Extract the [x, y] coordinate from the center of the cell holding the provided text.  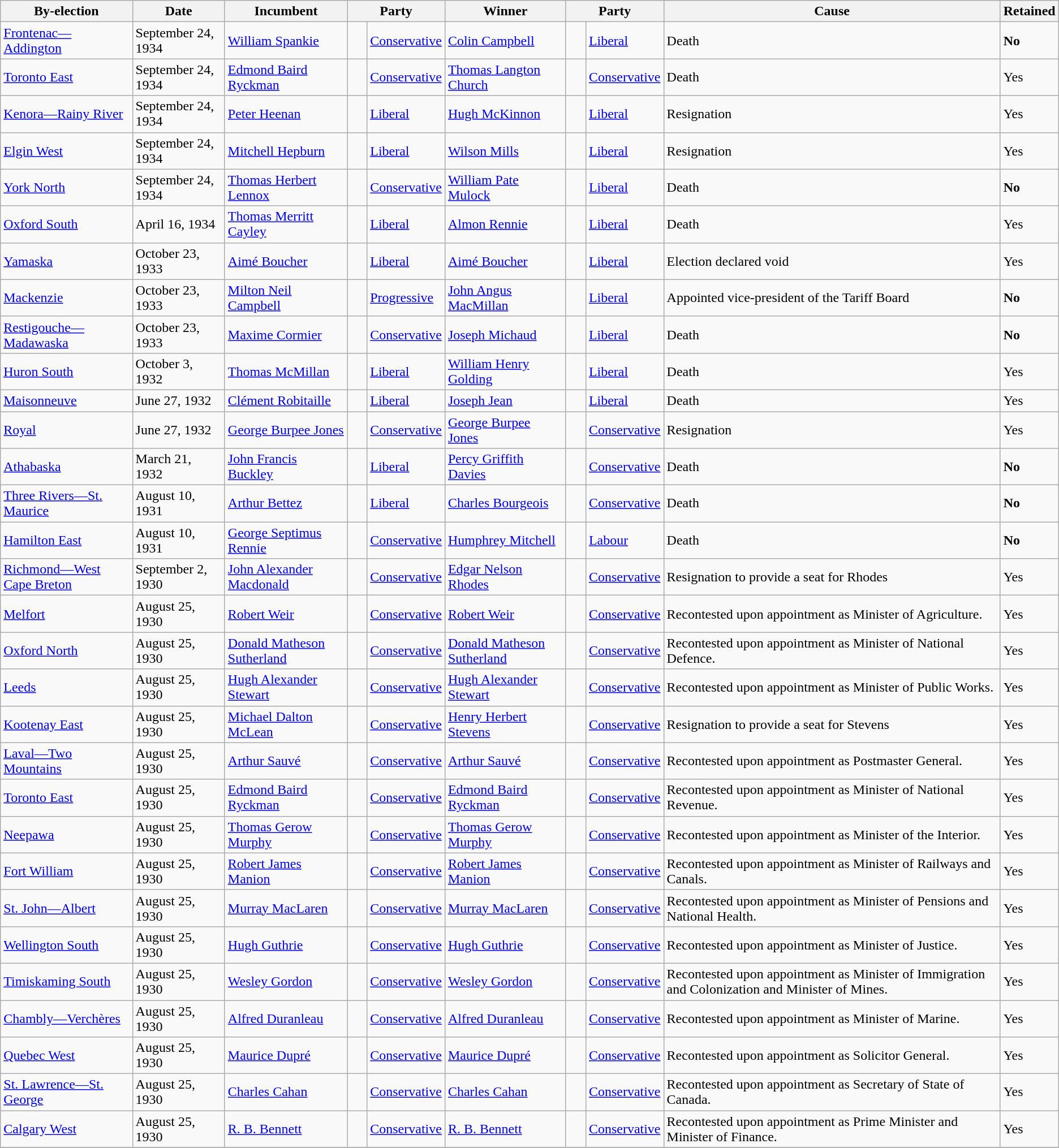
Joseph Michaud [505, 335]
Huron South [67, 371]
September 2, 1930 [179, 577]
Kenora—Rainy River [67, 114]
Neepawa [67, 835]
Recontested upon appointment as Minister of Marine. [832, 1018]
Oxford South [67, 224]
Progressive [406, 297]
Recontested upon appointment as Postmaster General. [832, 761]
Almon Rennie [505, 224]
Date [179, 11]
John Francis Buckley [286, 467]
Recontested upon appointment as Secretary of State of Canada. [832, 1093]
Richmond—West Cape Breton [67, 577]
Quebec West [67, 1055]
Royal [67, 430]
Hamilton East [67, 541]
Maxime Cormier [286, 335]
Labour [625, 541]
Recontested upon appointment as Minister of National Revenue. [832, 797]
Recontested upon appointment as Prime Minister and Minister of Finance. [832, 1129]
March 21, 1932 [179, 467]
Frontenac—Addington [67, 41]
St. Lawrence—St. George [67, 1093]
Colin Campbell [505, 41]
Incumbent [286, 11]
Cause [832, 11]
Mitchell Hepburn [286, 150]
Recontested upon appointment as Minister of Public Works. [832, 688]
Arthur Bettez [286, 503]
William Spankie [286, 41]
Melfort [67, 614]
Recontested upon appointment as Minister of the Interior. [832, 835]
Recontested upon appointment as Minister of Justice. [832, 944]
Charles Bourgeois [505, 503]
Winner [505, 11]
Election declared void [832, 261]
Humphrey Mitchell [505, 541]
Athabaska [67, 467]
John Angus MacMillan [505, 297]
Oxford North [67, 650]
Maisonneuve [67, 400]
Recontested upon appointment as Minister of Immigration and Colonization and Minister of Mines. [832, 982]
Recontested upon appointment as Solicitor General. [832, 1055]
Thomas Herbert Lennox [286, 188]
Yamaska [67, 261]
Resignation to provide a seat for Stevens [832, 724]
Joseph Jean [505, 400]
Elgin West [67, 150]
Milton Neil Campbell [286, 297]
York North [67, 188]
Timiskaming South [67, 982]
Edgar Nelson Rhodes [505, 577]
Thomas Langton Church [505, 77]
John Alexander Macdonald [286, 577]
By-election [67, 11]
Three Rivers—St. Maurice [67, 503]
Fort William [67, 871]
St. John—Albert [67, 908]
Wellington South [67, 944]
Hugh McKinnon [505, 114]
William Pate Mulock [505, 188]
Recontested upon appointment as Minister of Agriculture. [832, 614]
Thomas Merritt Cayley [286, 224]
Henry Herbert Stevens [505, 724]
George Septimus Rennie [286, 541]
Kootenay East [67, 724]
Laval—Two Mountains [67, 761]
October 3, 1932 [179, 371]
William Henry Golding [505, 371]
Recontested upon appointment as Minister of Pensions and National Health. [832, 908]
Calgary West [67, 1129]
Restigouche—Madawaska [67, 335]
Retained [1030, 11]
Michael Dalton McLean [286, 724]
Mackenzie [67, 297]
Chambly—Verchères [67, 1018]
Resignation to provide a seat for Rhodes [832, 577]
Thomas McMillan [286, 371]
Leeds [67, 688]
April 16, 1934 [179, 224]
Recontested upon appointment as Minister of Railways and Canals. [832, 871]
Percy Griffith Davies [505, 467]
Wilson Mills [505, 150]
Recontested upon appointment as Minister of National Defence. [832, 650]
Clément Robitaille [286, 400]
Peter Heenan [286, 114]
Appointed vice-president of the Tariff Board [832, 297]
